Pinpoint the cell where the given text exists, returning its [x, y] midpoint coordinate. 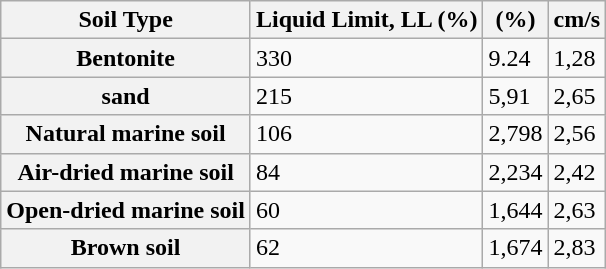
5,91 [516, 96]
60 [366, 210]
2,798 [516, 134]
106 [366, 134]
Natural marine soil [126, 134]
2,63 [577, 210]
Soil Type [126, 20]
2,56 [577, 134]
9.24 [516, 58]
Liquid Limit, LL (%) [366, 20]
cm/s [577, 20]
Open-dried marine soil [126, 210]
1,28 [577, 58]
Brown soil [126, 248]
(%) [516, 20]
215 [366, 96]
1,674 [516, 248]
1,644 [516, 210]
62 [366, 248]
sand [126, 96]
2,83 [577, 248]
2,65 [577, 96]
Air-dried marine soil [126, 172]
Bentonite [126, 58]
2,234 [516, 172]
84 [366, 172]
2,42 [577, 172]
330 [366, 58]
